Pinpoint the cell where the given text exists, returning its [X, Y] midpoint coordinate. 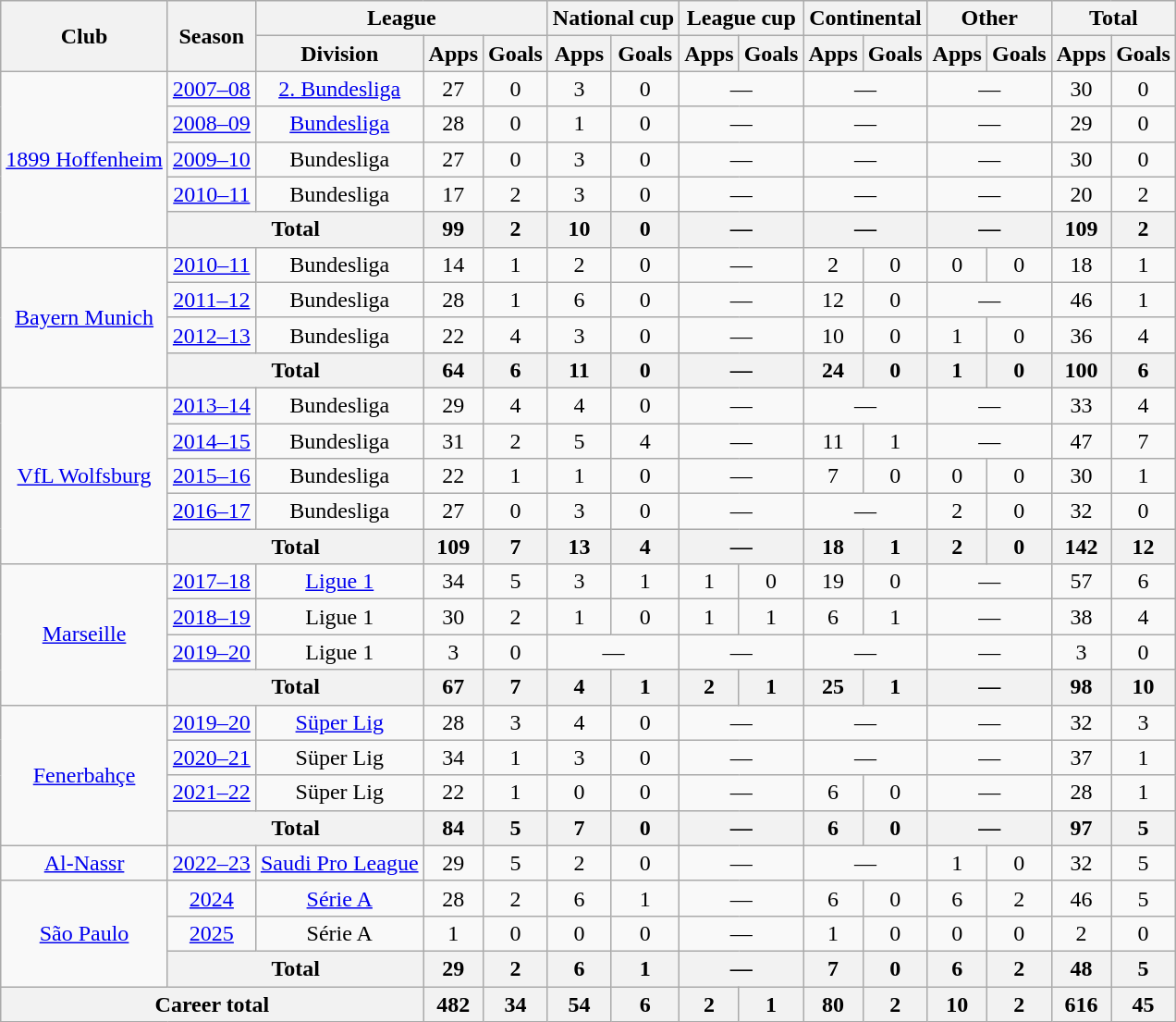
Saudi Pro League [339, 863]
2014–15 [211, 441]
2024 [211, 898]
17 [453, 194]
Career total [213, 1004]
Club [85, 36]
20 [1081, 194]
54 [579, 1004]
45 [1144, 1004]
37 [1081, 757]
2013–14 [211, 405]
31 [453, 441]
616 [1081, 1004]
2022–23 [211, 863]
National cup [613, 18]
1899 Hoffenheim [85, 159]
64 [453, 370]
2016–17 [211, 511]
24 [833, 370]
2007–08 [211, 89]
VfL Wolfsburg [85, 475]
48 [1081, 968]
19 [833, 582]
47 [1081, 441]
Other [989, 18]
2009–10 [211, 159]
League [401, 18]
38 [1081, 617]
100 [1081, 370]
80 [833, 1004]
2011–12 [211, 300]
84 [453, 828]
57 [1081, 582]
67 [453, 687]
33 [1081, 405]
142 [1081, 547]
2021–22 [211, 793]
Division [339, 54]
482 [453, 1004]
13 [579, 547]
2015–16 [211, 476]
2017–18 [211, 582]
98 [1081, 687]
2. Bundesliga [339, 89]
99 [453, 229]
2025 [211, 933]
Al-Nassr [85, 863]
Continental [865, 18]
2018–19 [211, 617]
Season [211, 36]
Bayern Munich [85, 317]
2012–13 [211, 335]
2008–09 [211, 124]
League cup [741, 18]
Marseille [85, 634]
97 [1081, 828]
Fenerbahçe [85, 775]
2020–21 [211, 757]
36 [1081, 335]
25 [833, 687]
14 [453, 265]
São Paulo [85, 933]
